For the text-containing cell, return its midpoint in (X, Y) coordinate format. 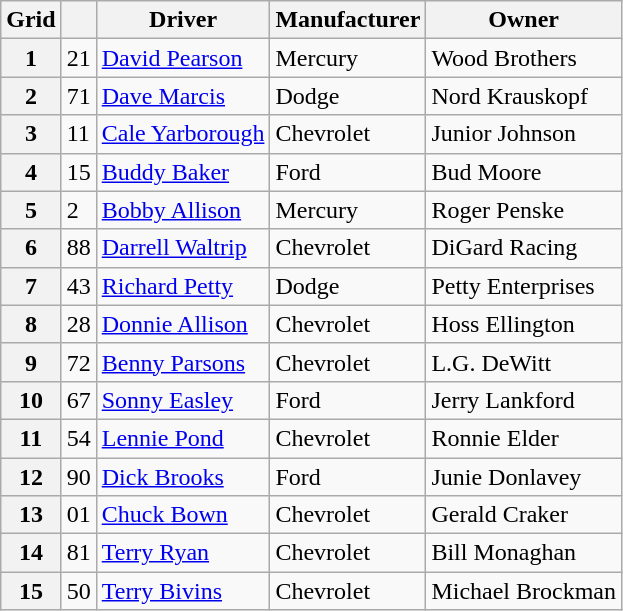
Nord Krauskopf (524, 96)
1 (31, 58)
Benny Parsons (183, 362)
Manufacturer (348, 20)
David Pearson (183, 58)
Cale Yarborough (183, 134)
14 (31, 553)
Lennie Pond (183, 438)
Roger Penske (524, 210)
Darrell Waltrip (183, 248)
Wood Brothers (524, 58)
Driver (183, 20)
Jerry Lankford (524, 400)
Bobby Allison (183, 210)
Owner (524, 20)
Terry Ryan (183, 553)
Chuck Bown (183, 515)
12 (31, 477)
4 (31, 172)
Richard Petty (183, 286)
50 (78, 591)
Grid (31, 20)
90 (78, 477)
13 (31, 515)
9 (31, 362)
Sonny Easley (183, 400)
Dave Marcis (183, 96)
Gerald Craker (524, 515)
72 (78, 362)
67 (78, 400)
5 (31, 210)
Junie Donlavey (524, 477)
L.G. DeWitt (524, 362)
Ronnie Elder (524, 438)
01 (78, 515)
Junior Johnson (524, 134)
DiGard Racing (524, 248)
Buddy Baker (183, 172)
54 (78, 438)
6 (31, 248)
Hoss Ellington (524, 324)
Petty Enterprises (524, 286)
3 (31, 134)
43 (78, 286)
10 (31, 400)
21 (78, 58)
Dick Brooks (183, 477)
Bud Moore (524, 172)
71 (78, 96)
8 (31, 324)
Donnie Allison (183, 324)
81 (78, 553)
28 (78, 324)
Terry Bivins (183, 591)
Michael Brockman (524, 591)
7 (31, 286)
88 (78, 248)
Bill Monaghan (524, 553)
